Output the [X, Y] coordinate of the center of the cell containing the given text.  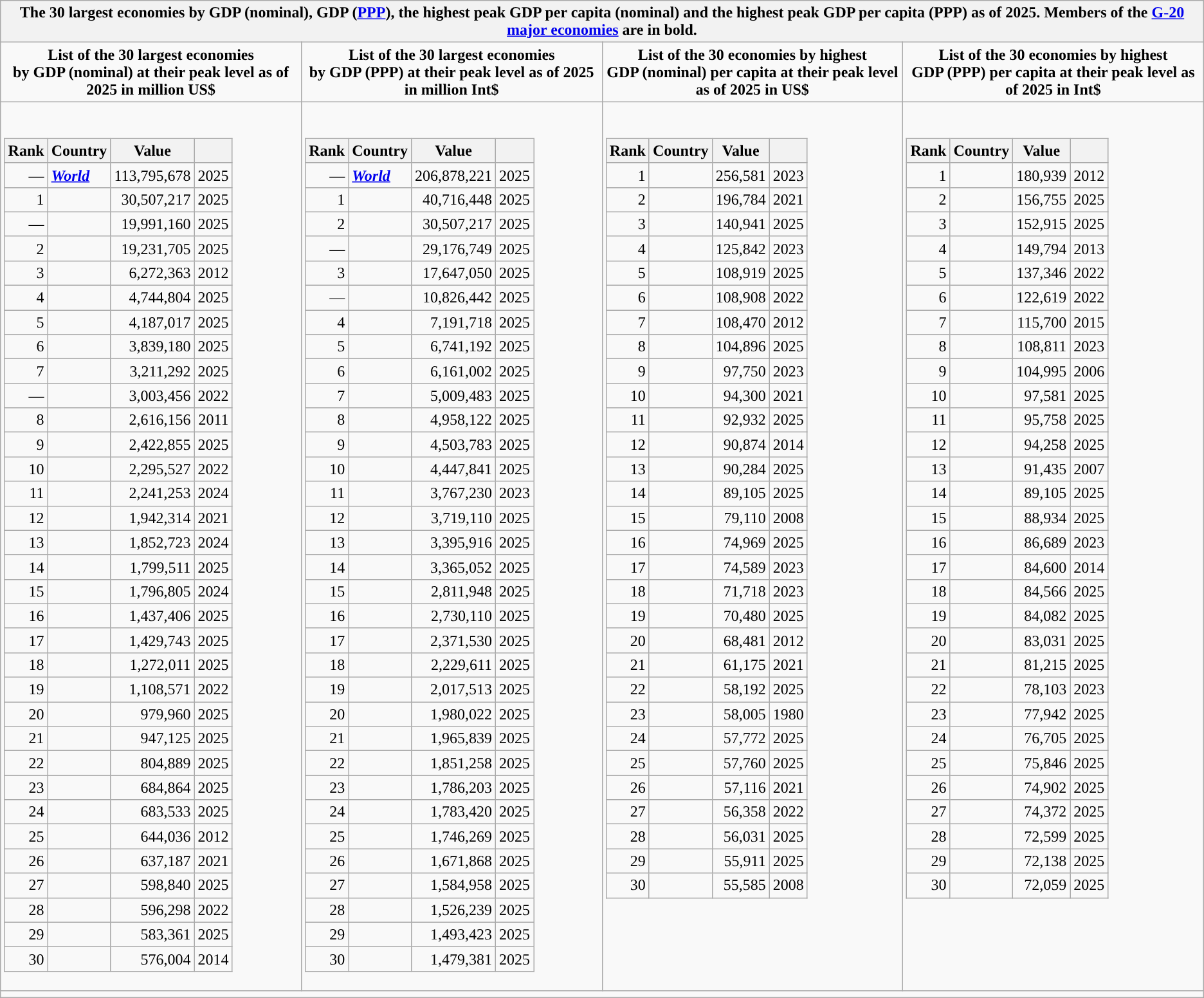
86,689 [1042, 542]
108,470 [741, 322]
1,429,743 [152, 640]
1,671,868 [453, 861]
1,980,022 [453, 714]
List of the 30 economies by highestGDP (PPP) per capita at their peak level as of 2025 in Int$ [1053, 72]
2,295,527 [152, 469]
1,786,203 [453, 788]
97,581 [1042, 396]
1,851,258 [453, 763]
1,526,239 [453, 910]
115,700 [1042, 322]
74,969 [741, 542]
40,716,448 [453, 199]
1,108,571 [152, 690]
180,939 [1042, 175]
2,730,110 [453, 616]
77,942 [1042, 714]
57,772 [741, 739]
2007 [1090, 469]
61,175 [741, 665]
104,896 [741, 347]
1,746,269 [453, 836]
4,447,841 [453, 469]
58,005 [741, 714]
List of the 30 economies by highestGDP (nominal) per capita at their peak level as of 2025 in US$ [752, 72]
583,361 [152, 934]
5,009,483 [453, 396]
56,358 [741, 812]
3,767,230 [453, 494]
4,503,783 [453, 445]
598,840 [152, 885]
1,272,011 [152, 665]
122,619 [1042, 298]
94,258 [1042, 445]
List of the 30 largest economies by GDP (PPP) at their peak level as of 2025 in million Int$ [452, 72]
947,125 [152, 739]
19,991,160 [152, 224]
3,003,456 [152, 396]
1,965,839 [453, 739]
644,036 [152, 836]
55,911 [741, 861]
84,600 [1042, 567]
4,958,122 [453, 420]
76,705 [1042, 739]
90,874 [741, 445]
72,059 [1042, 885]
74,372 [1042, 812]
2,616,156 [152, 420]
804,889 [152, 763]
2,811,948 [453, 591]
637,187 [152, 861]
137,346 [1042, 273]
3,365,052 [453, 567]
108,919 [741, 273]
72,138 [1042, 861]
10,826,442 [453, 298]
4,744,804 [152, 298]
79,110 [741, 518]
3,719,110 [453, 518]
75,846 [1042, 763]
2011 [214, 420]
108,908 [741, 298]
95,758 [1042, 420]
2,241,253 [152, 494]
19,231,705 [152, 248]
1,942,314 [152, 518]
1,493,423 [453, 934]
2,017,513 [453, 690]
78,103 [1042, 690]
58,192 [741, 690]
88,934 [1042, 518]
3,211,292 [152, 371]
6,741,192 [453, 347]
1,783,420 [453, 812]
1,796,805 [152, 591]
1,437,406 [152, 616]
596,298 [152, 910]
256,581 [741, 175]
140,941 [741, 224]
979,960 [152, 714]
29,176,749 [453, 248]
94,300 [741, 396]
1,799,511 [152, 567]
196,784 [741, 199]
92,932 [741, 420]
6,272,363 [152, 273]
84,082 [1042, 616]
4,187,017 [152, 322]
70,480 [741, 616]
68,481 [741, 640]
57,760 [741, 763]
683,533 [152, 812]
152,915 [1042, 224]
113,795,678 [152, 175]
81,215 [1042, 665]
90,284 [741, 469]
149,794 [1042, 248]
108,811 [1042, 347]
7,191,718 [453, 322]
91,435 [1042, 469]
156,755 [1042, 199]
74,589 [741, 567]
17,647,050 [453, 273]
57,116 [741, 788]
125,842 [741, 248]
1,852,723 [152, 542]
71,718 [741, 591]
6,161,002 [453, 371]
2006 [1090, 371]
3,839,180 [152, 347]
83,031 [1042, 640]
97,750 [741, 371]
684,864 [152, 788]
List of the 30 largest economies by GDP (nominal) at their peak level as of 2025 in million US$ [151, 72]
2015 [1090, 322]
72,599 [1042, 836]
206,878,221 [453, 175]
104,995 [1042, 371]
2013 [1090, 248]
2,371,530 [453, 640]
576,004 [152, 959]
55,585 [741, 885]
2,422,855 [152, 445]
2,229,611 [453, 665]
1980 [789, 714]
84,566 [1042, 591]
56,031 [741, 836]
3,395,916 [453, 542]
1,584,958 [453, 885]
1,479,381 [453, 959]
74,902 [1042, 788]
